Capture the cell that displays the provided text and extract its [x, y] central coordinate. 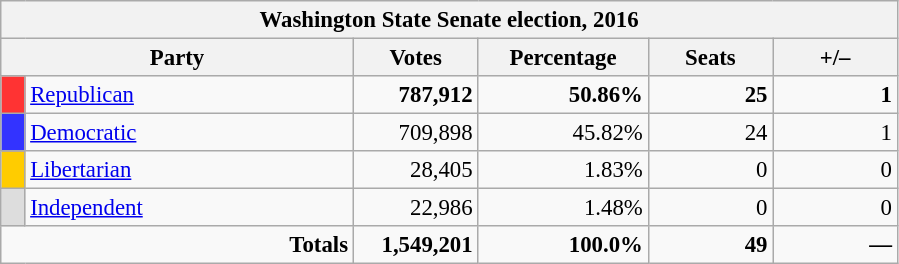
Democratic [189, 133]
100.0% [563, 245]
709,898 [416, 133]
45.82% [563, 133]
787,912 [416, 95]
Washington State Senate election, 2016 [450, 20]
28,405 [416, 170]
Party [178, 58]
25 [710, 95]
49 [710, 245]
24 [710, 133]
1.83% [563, 170]
1,549,201 [416, 245]
50.86% [563, 95]
Republican [189, 95]
1.48% [563, 208]
— [836, 245]
Totals [178, 245]
Independent [189, 208]
22,986 [416, 208]
Libertarian [189, 170]
Votes [416, 58]
Percentage [563, 58]
+/– [836, 58]
Seats [710, 58]
